Capture the cell that displays the provided text and extract its [X, Y] central coordinate. 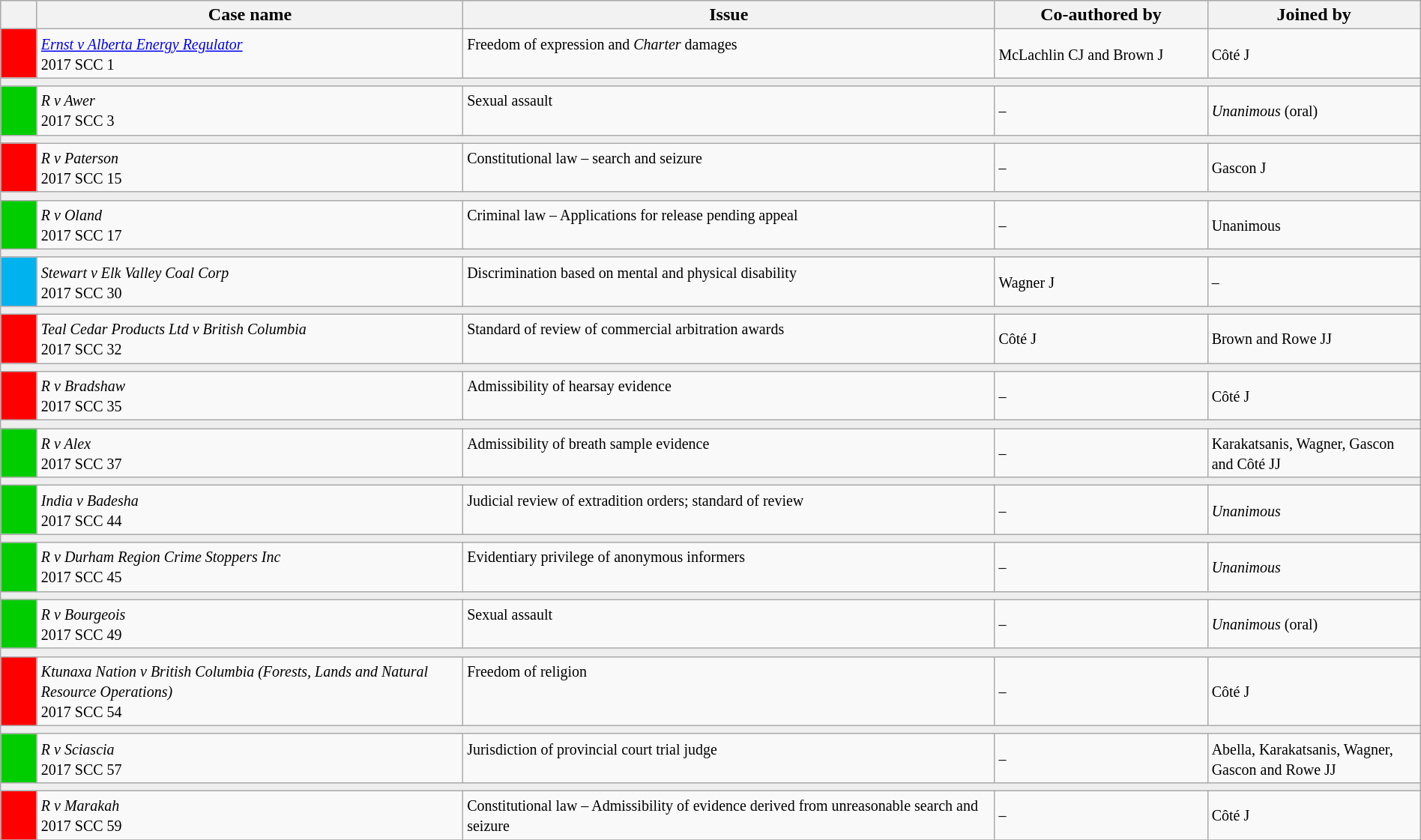
Ktunaxa Nation v British Columbia (Forests, Lands and Natural Resource Operations) 2017 SCC 54 [250, 691]
Wagner J [1101, 282]
Standard of review of commercial arbitration awards [728, 339]
Constitutional law – search and seizure [728, 168]
Criminal law – Applications for release pending appeal [728, 225]
Abella, Karakatsanis, Wagner, Gascon and Rowe JJ [1314, 758]
Case name [250, 15]
R v Bradshaw 2017 SCC 35 [250, 396]
Stewart v Elk Valley Coal Corp 2017 SCC 30 [250, 282]
R v Paterson 2017 SCC 15 [250, 168]
Teal Cedar Products Ltd v British Columbia 2017 SCC 32 [250, 339]
R v Awer 2017 SCC 3 [250, 111]
Constitutional law – Admissibility of evidence derived from unreasonable search and seizure [728, 815]
Admissibility of hearsay evidence [728, 396]
Freedom of expression and Charter damages [728, 54]
Issue [728, 15]
Discrimination based on mental and physical disability [728, 282]
Judicial review of extradition orders; standard of review [728, 510]
Joined by [1314, 15]
Jurisdiction of provincial court trial judge [728, 758]
R v Sciascia 2017 SCC 57 [250, 758]
India v Badesha 2017 SCC 44 [250, 510]
R v Alex 2017 SCC 37 [250, 453]
Freedom of religion [728, 691]
Brown and Rowe JJ [1314, 339]
Karakatsanis, Wagner, Gascon and Côté JJ [1314, 453]
R v Bourgeois 2017 SCC 49 [250, 623]
R v Marakah 2017 SCC 59 [250, 815]
R v Durham Region Crime Stoppers Inc 2017 SCC 45 [250, 566]
McLachlin CJ and Brown J [1101, 54]
Admissibility of breath sample evidence [728, 453]
R v Oland 2017 SCC 17 [250, 225]
Ernst v Alberta Energy Regulator 2017 SCC 1 [250, 54]
Evidentiary privilege of anonymous informers [728, 566]
Co-authored by [1101, 15]
Gascon J [1314, 168]
